Scan for the cell matching the given text and deliver its (x, y) coordinate at center. 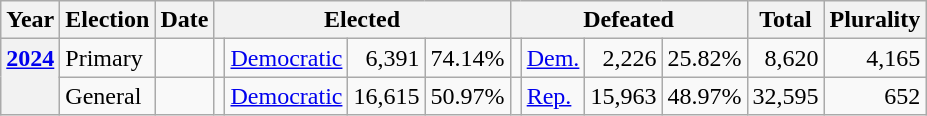
50.97% (468, 96)
8,620 (786, 58)
2024 (30, 77)
6,391 (386, 58)
Dem. (553, 58)
Year (30, 20)
Elected (362, 20)
General (108, 96)
2,226 (624, 58)
32,595 (786, 96)
Primary (108, 58)
4,165 (875, 58)
Rep. (553, 96)
Election (108, 20)
48.97% (704, 96)
652 (875, 96)
Total (786, 20)
Plurality (875, 20)
Date (184, 20)
16,615 (386, 96)
74.14% (468, 58)
25.82% (704, 58)
15,963 (624, 96)
Defeated (628, 20)
